Provide the [x, y] coordinate of the cell's center where the given text is located.  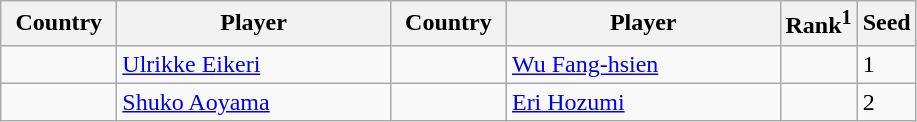
2 [886, 102]
1 [886, 64]
Seed [886, 24]
Shuko Aoyama [254, 102]
Rank1 [818, 24]
Wu Fang-hsien [643, 64]
Ulrikke Eikeri [254, 64]
Eri Hozumi [643, 102]
